Locate the cell with the specified text and output its [x, y] center coordinate. 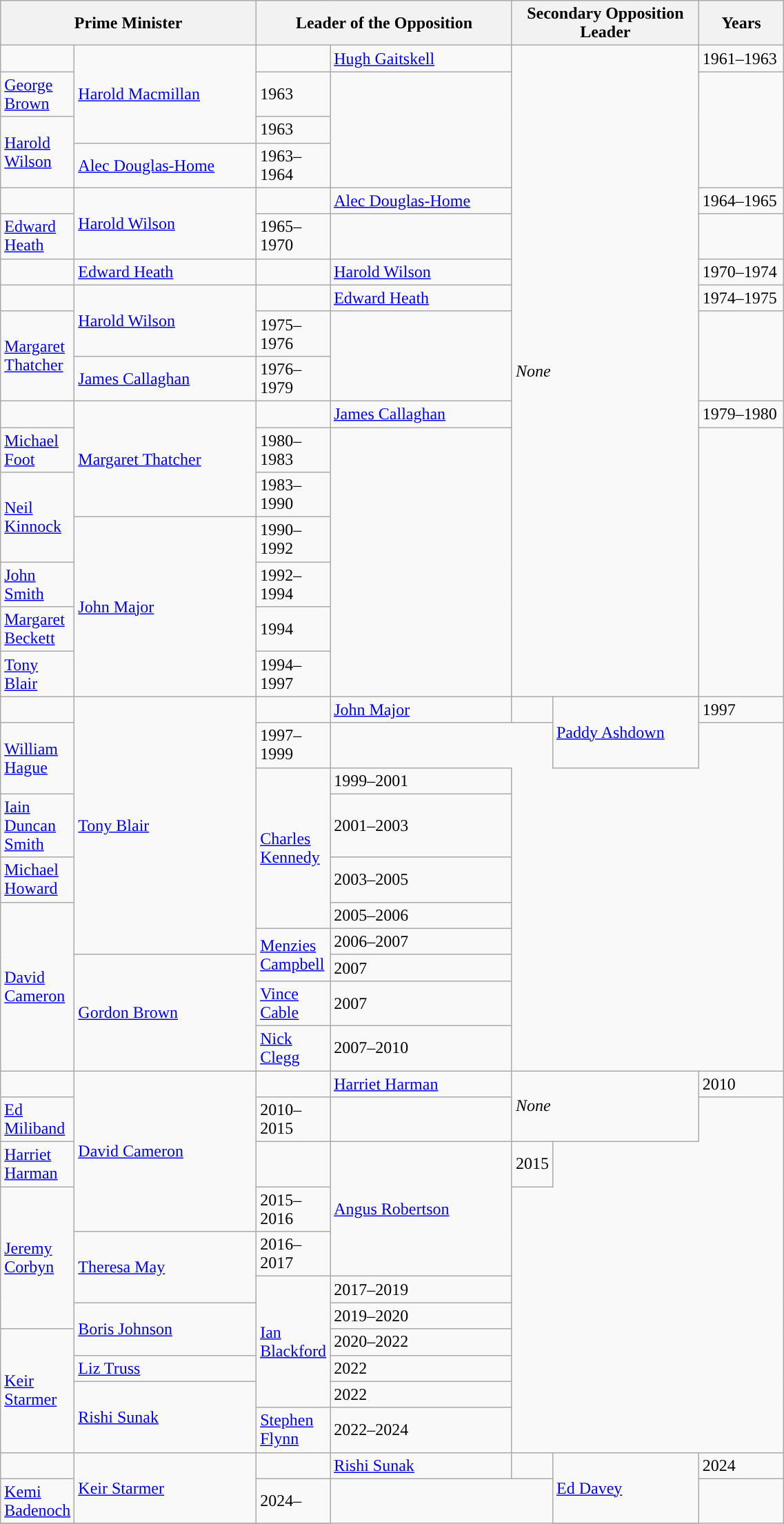
2016–2017 [294, 1254]
Theresa May [165, 1267]
2005–2006 [421, 915]
1992–1994 [294, 585]
Michael Howard [37, 880]
Iain Duncan Smith [37, 825]
Menzies Campbell [294, 954]
Margaret Beckett [37, 629]
2010–2015 [294, 1120]
2003–2005 [421, 880]
1964–1965 [741, 201]
Hugh Gaitskell [421, 59]
1975–1976 [294, 334]
2001–2003 [421, 825]
1990–1992 [294, 539]
1961–1963 [741, 59]
2007–2010 [421, 1048]
2019–2020 [421, 1316]
William Hague [37, 759]
1994 [294, 629]
2020–2022 [421, 1342]
Gordon Brown [165, 1012]
1980–1983 [294, 450]
2010 [741, 1083]
1999–2001 [421, 781]
Neil Kinnock [37, 517]
Prime Minister [128, 23]
2017–2019 [421, 1290]
Ian Blackford [294, 1342]
Stephen Flynn [294, 1430]
Charles Kennedy [294, 848]
Vince Cable [294, 1003]
1965–1970 [294, 236]
Nick Clegg [294, 1048]
1963–1964 [294, 166]
Boris Johnson [165, 1329]
Jeremy Corbyn [37, 1258]
1976–1979 [294, 378]
John Smith [37, 585]
2024 [741, 1465]
1997–1999 [294, 745]
Angus Robertson [421, 1210]
1994–1997 [294, 674]
2022–2024 [421, 1430]
Harold Macmillan [165, 94]
Liz Truss [165, 1368]
George Brown [37, 94]
2024– [294, 1501]
Ed Davey [625, 1488]
1983–1990 [294, 495]
Paddy Ashdown [625, 732]
2006–2007 [421, 941]
Years [741, 23]
1974–1975 [741, 298]
1997 [741, 710]
Kemi Badenoch [37, 1501]
Leader of the Opposition [385, 23]
1970–1974 [741, 272]
2015 [532, 1164]
1979–1980 [741, 414]
Michael Foot [37, 450]
2015–2016 [294, 1210]
Secondary Opposition Leader [605, 23]
Ed Miliband [37, 1120]
